Return [x, y] of the center of cell containing provided text 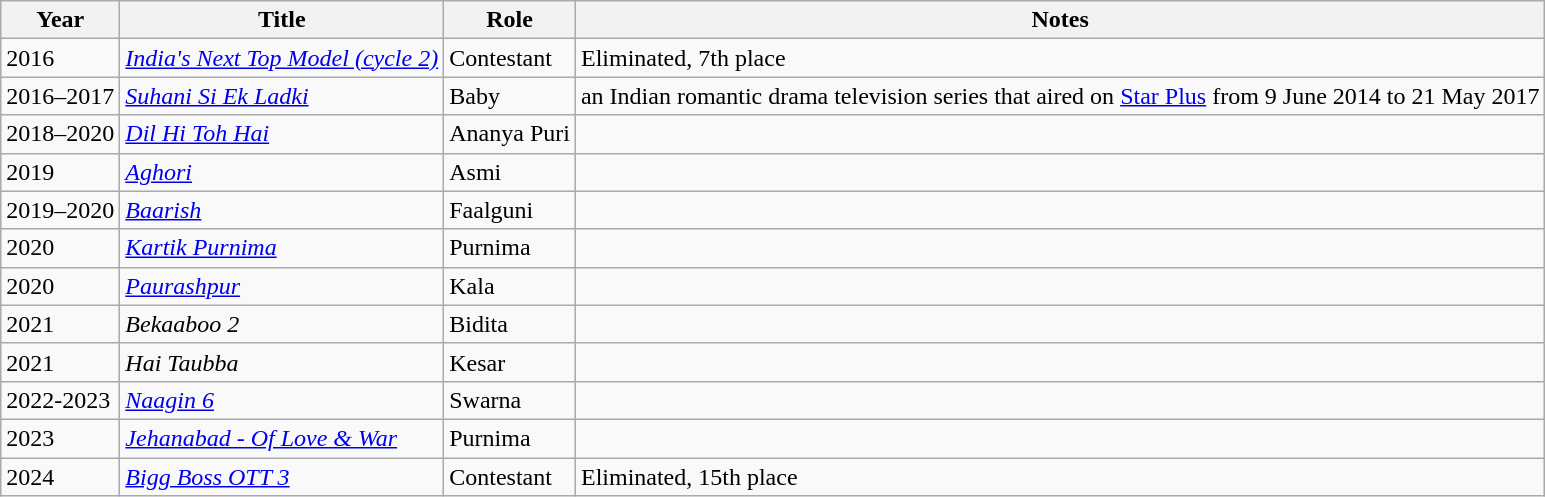
Eliminated, 7th place [1060, 58]
an Indian romantic drama television series that aired on Star Plus from 9 June 2014 to 21 May 2017 [1060, 96]
2018–2020 [60, 134]
Bidita [510, 324]
Paurashpur [282, 286]
Year [60, 20]
2016 [60, 58]
Role [510, 20]
Bigg Boss OTT 3 [282, 477]
2024 [60, 477]
India's Next Top Model (cycle 2) [282, 58]
2016–2017 [60, 96]
Naagin 6 [282, 400]
2019 [60, 172]
Ananya Puri [510, 134]
Kartik Purnima [282, 248]
2022-2023 [60, 400]
Kala [510, 286]
Kesar [510, 362]
Faalguni [510, 210]
Eliminated, 15th place [1060, 477]
Swarna [510, 400]
Jehanabad - Of Love & War [282, 438]
Notes [1060, 20]
Baby [510, 96]
Bekaaboo 2 [282, 324]
Suhani Si Ek Ladki [282, 96]
Dil Hi Toh Hai [282, 134]
Asmi [510, 172]
Hai Taubba [282, 362]
Title [282, 20]
Aghori [282, 172]
Baarish [282, 210]
2023 [60, 438]
2019–2020 [60, 210]
